Scan for the cell matching the given text and deliver its [X, Y] coordinate at center. 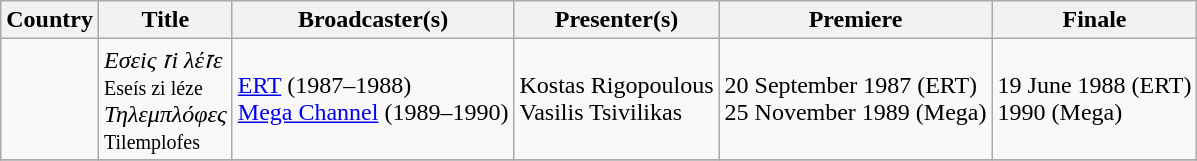
19 June 1988 (ERT)1990 (Mega) [1094, 100]
Kostas RigopoulousVasilis Tsivilikas [616, 100]
Finale [1094, 20]
Country [50, 20]
20 September 1987 (ERT)25 November 1989 (Mega) [856, 100]
Premiere [856, 20]
ERT (1987–1988)Mega Channel (1989–1990) [373, 100]
Title [165, 20]
Broadcaster(s) [373, 20]
Presenter(s) [616, 20]
Εσεіς זi λέזεEseís zi lézeΤηλεμπλόφεςTilemplofes [165, 100]
